Pinpoint the cell where the given text exists, returning its (X, Y) midpoint coordinate. 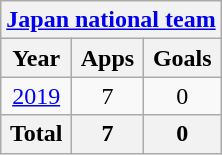
Goals (182, 58)
Apps (108, 58)
2019 (36, 96)
Total (36, 134)
Japan national team (111, 20)
Year (36, 58)
